Determine the (X, Y) coordinate at the center of the cell enclosing the given text.  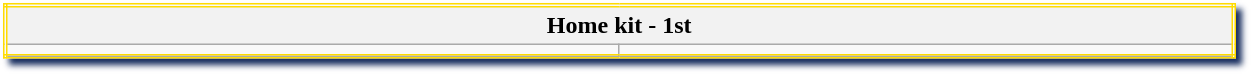
Home kit - 1st (619, 25)
